Search for the cell housing the specified text and yield its (X, Y) center coordinate. 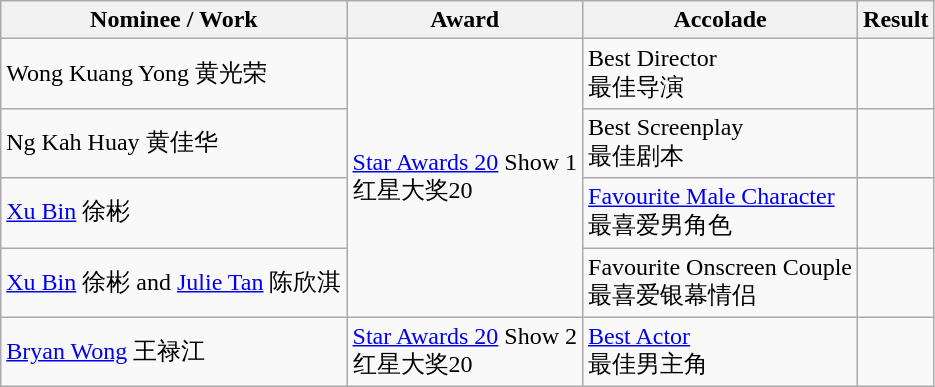
Xu Bin 徐彬 and Julie Tan 陈欣淇 (174, 283)
Ng Kah Huay 黄佳华 (174, 143)
Wong Kuang Yong 黄光荣 (174, 74)
Star Awards 20 Show 1红星大奖20 (465, 178)
Best Screenplay 最佳剧本 (720, 143)
Favourite Onscreen Couple 最喜爱银幕情侣 (720, 283)
Favourite Male Character 最喜爱男角色 (720, 213)
Best Director 最佳导演 (720, 74)
Bryan Wong 王禄江 (174, 352)
Star Awards 20 Show 2 红星大奖20 (465, 352)
Xu Bin 徐彬 (174, 213)
Result (896, 20)
Best Actor 最佳男主角 (720, 352)
Award (465, 20)
Accolade (720, 20)
Nominee / Work (174, 20)
